Provide the (X, Y) coordinate of the cell's center where the given text is located.  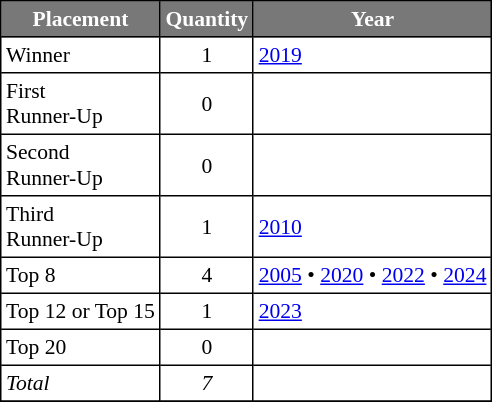
Top 12 or Top 15 (80, 311)
Winner (80, 55)
Year (372, 19)
2019 (372, 55)
Total (80, 383)
2023 (372, 311)
Top 8 (80, 275)
First Runner-Up (80, 104)
4 (206, 275)
Placement (80, 19)
2005 • 2020 • 2022 • 2024 (372, 275)
7 (206, 383)
Second Runner-Up (80, 165)
Quantity (206, 19)
2010 (372, 227)
Top 20 (80, 347)
Third Runner-Up (80, 227)
